Detect which cell encompasses the target text, then output its (X, Y) center coordinate. 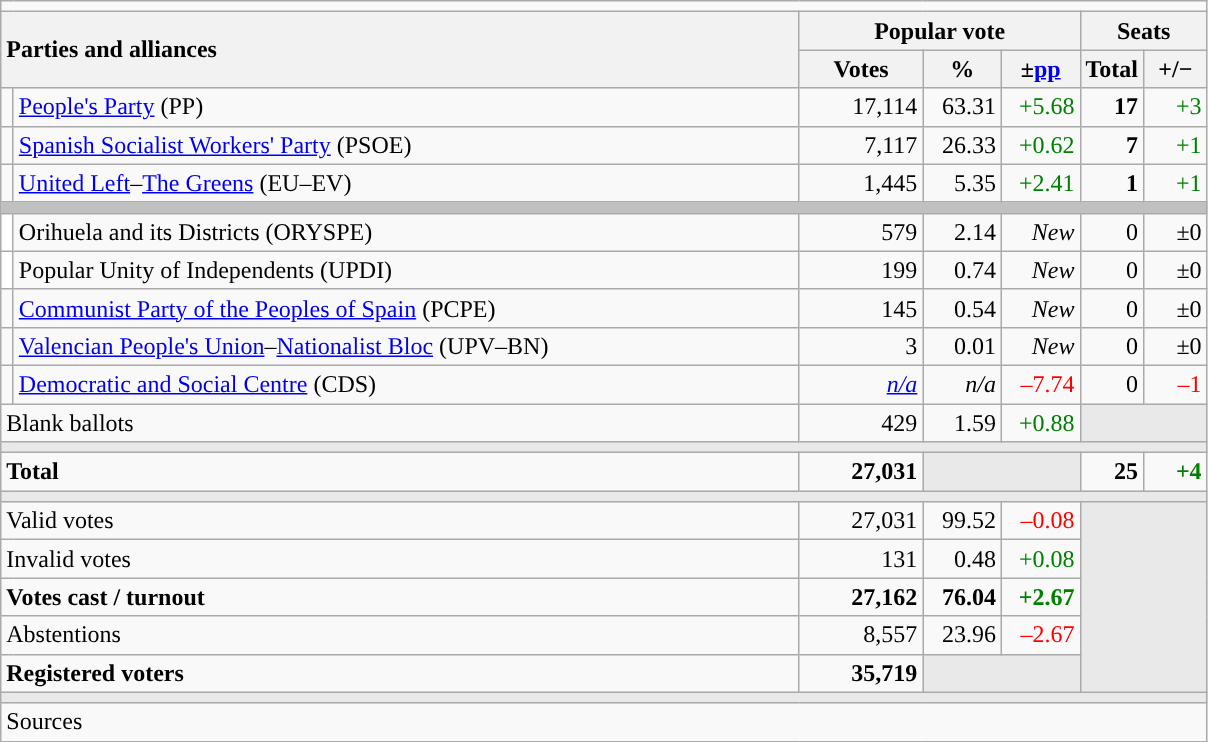
7,117 (861, 145)
Blank ballots (400, 423)
Votes cast / turnout (400, 597)
Valencian People's Union–Nationalist Bloc (UPV–BN) (406, 346)
–1 (1176, 384)
Spanish Socialist Workers' Party (PSOE) (406, 145)
+0.62 (1040, 145)
Registered voters (400, 673)
1 (1112, 183)
+2.67 (1040, 597)
Democratic and Social Centre (CDS) (406, 384)
26.33 (962, 145)
+0.88 (1040, 423)
17,114 (861, 107)
145 (861, 308)
35,719 (861, 673)
99.52 (962, 521)
±pp (1040, 69)
3 (861, 346)
Seats (1144, 31)
8,557 (861, 635)
Orihuela and its Districts (ORYSPE) (406, 232)
Valid votes (400, 521)
% (962, 69)
Votes (861, 69)
Sources (604, 722)
0.48 (962, 559)
+2.41 (1040, 183)
0.54 (962, 308)
17 (1112, 107)
5.35 (962, 183)
+0.08 (1040, 559)
76.04 (962, 597)
Popular vote (940, 31)
+4 (1176, 472)
23.96 (962, 635)
7 (1112, 145)
Abstentions (400, 635)
–0.08 (1040, 521)
429 (861, 423)
Popular Unity of Independents (UPDI) (406, 270)
–7.74 (1040, 384)
0.74 (962, 270)
0.01 (962, 346)
1.59 (962, 423)
199 (861, 270)
–2.67 (1040, 635)
27,162 (861, 597)
Invalid votes (400, 559)
+5.68 (1040, 107)
25 (1112, 472)
63.31 (962, 107)
+/− (1176, 69)
2.14 (962, 232)
United Left–The Greens (EU–EV) (406, 183)
131 (861, 559)
1,445 (861, 183)
+3 (1176, 107)
Parties and alliances (400, 50)
579 (861, 232)
People's Party (PP) (406, 107)
Communist Party of the Peoples of Spain (PCPE) (406, 308)
